From the cell containing the given text, extract its center point as [x, y] coordinate. 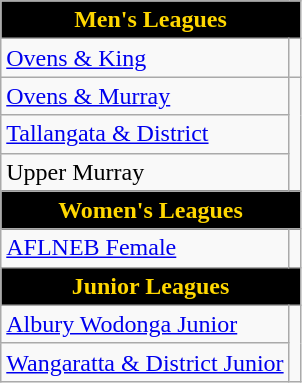
Tallangata & District [145, 134]
Upper Murray [145, 172]
Men's Leagues [150, 20]
Women's Leagues [150, 210]
Ovens & King [145, 58]
Wangaratta & District Junior [145, 362]
Ovens & Murray [145, 96]
Albury Wodonga Junior [145, 324]
AFLNEB Female [145, 248]
Junior Leagues [150, 286]
